Search for the cell housing the specified text and yield its (X, Y) center coordinate. 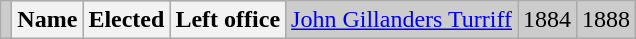
1888 (606, 20)
1884 (548, 20)
Left office (228, 20)
Elected (126, 20)
Name (48, 20)
John Gillanders Turriff (402, 20)
